Search for the cell housing the specified text and yield its (X, Y) center coordinate. 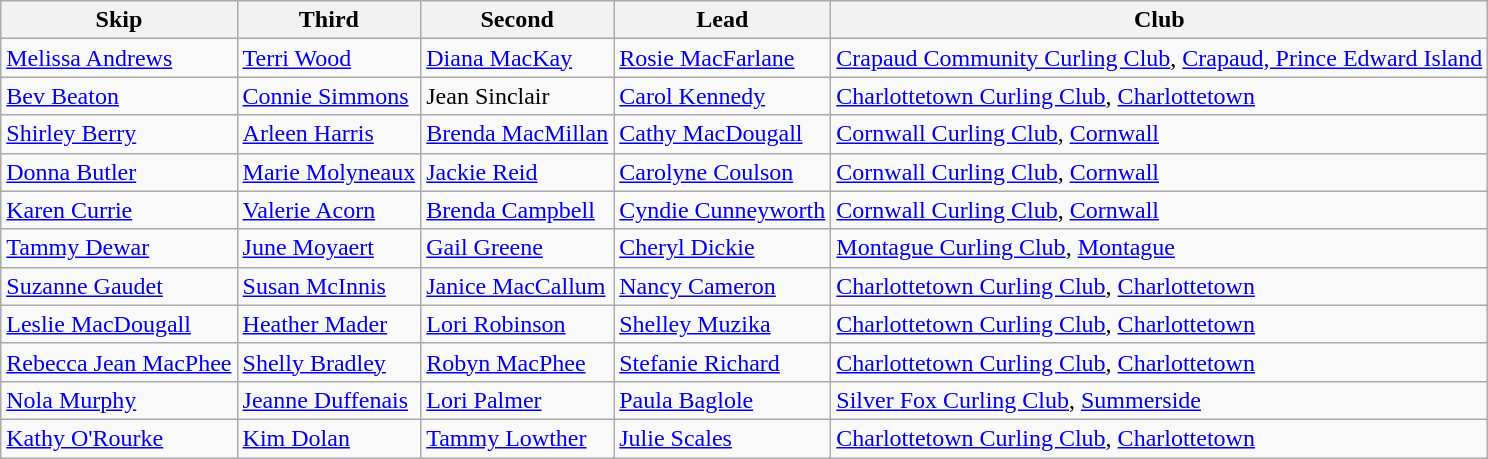
June Moyaert (329, 248)
Cyndie Cunneyworth (722, 210)
Rosie MacFarlane (722, 58)
Robyn MacPhee (518, 362)
Cathy MacDougall (722, 134)
Heather Mader (329, 324)
Nancy Cameron (722, 286)
Lori Robinson (518, 324)
Paula Baglole (722, 400)
Third (329, 20)
Brenda MacMillan (518, 134)
Second (518, 20)
Marie Molyneaux (329, 172)
Diana MacKay (518, 58)
Rebecca Jean MacPhee (119, 362)
Janice MacCallum (518, 286)
Melissa Andrews (119, 58)
Tammy Dewar (119, 248)
Nola Murphy (119, 400)
Montague Curling Club, Montague (1160, 248)
Connie Simmons (329, 96)
Susan McInnis (329, 286)
Gail Greene (518, 248)
Terri Wood (329, 58)
Arleen Harris (329, 134)
Jeanne Duffenais (329, 400)
Crapaud Community Curling Club, Crapaud, Prince Edward Island (1160, 58)
Shelley Muzika (722, 324)
Carol Kennedy (722, 96)
Silver Fox Curling Club, Summerside (1160, 400)
Kim Dolan (329, 438)
Leslie MacDougall (119, 324)
Shirley Berry (119, 134)
Lori Palmer (518, 400)
Club (1160, 20)
Valerie Acorn (329, 210)
Skip (119, 20)
Carolyne Coulson (722, 172)
Shelly Bradley (329, 362)
Jean Sinclair (518, 96)
Lead (722, 20)
Brenda Campbell (518, 210)
Karen Currie (119, 210)
Jackie Reid (518, 172)
Cheryl Dickie (722, 248)
Donna Butler (119, 172)
Tammy Lowther (518, 438)
Julie Scales (722, 438)
Stefanie Richard (722, 362)
Bev Beaton (119, 96)
Suzanne Gaudet (119, 286)
Kathy O'Rourke (119, 438)
